Determine the [x, y] coordinate at the center of the cell enclosing the given text.  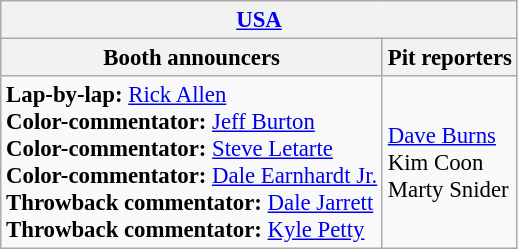
Pit reporters [450, 58]
Dave BurnsKim CoonMarty Snider [450, 162]
Booth announcers [192, 58]
USA [260, 20]
